Identify which cell holds the provided text, then report its [x, y] central coordinate. 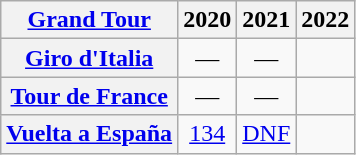
2020 [208, 20]
Vuelta a España [90, 134]
134 [208, 134]
Tour de France [90, 96]
DNF [266, 134]
Grand Tour [90, 20]
2021 [266, 20]
2022 [326, 20]
Giro d'Italia [90, 58]
